Find where the given text appears and provide that cell's center as (X, Y) coordinate. 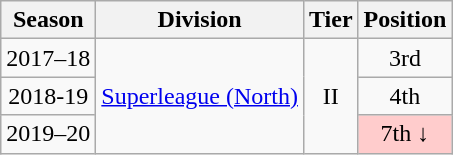
Division (200, 20)
4th (405, 96)
II (330, 96)
Superleague (North) (200, 96)
2017–18 (48, 58)
7th ↓ (405, 134)
3rd (405, 58)
Season (48, 20)
Position (405, 20)
2018-19 (48, 96)
Tier (330, 20)
2019–20 (48, 134)
